Scan for the cell matching the given text and deliver its (X, Y) coordinate at center. 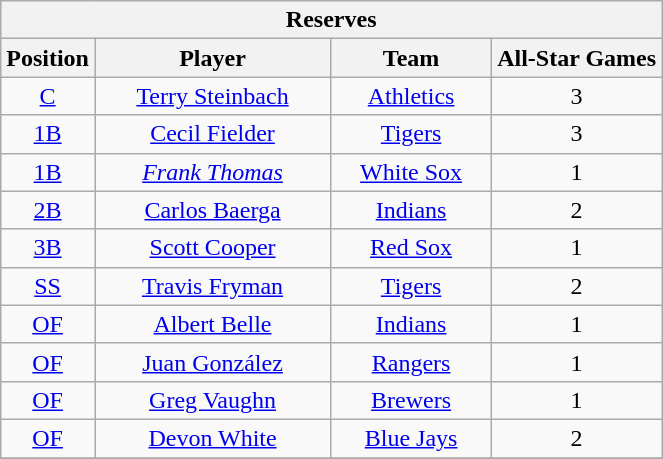
Athletics (412, 96)
Brewers (412, 400)
Juan González (212, 362)
Player (212, 58)
Scott Cooper (212, 248)
C (48, 96)
Red Sox (412, 248)
Greg Vaughn (212, 400)
Rangers (412, 362)
Albert Belle (212, 324)
White Sox (412, 172)
Team (412, 58)
Carlos Baerga (212, 210)
Devon White (212, 438)
Frank Thomas (212, 172)
Reserves (332, 20)
Cecil Fielder (212, 134)
2B (48, 210)
All-Star Games (577, 58)
SS (48, 286)
Blue Jays (412, 438)
3B (48, 248)
Travis Fryman (212, 286)
Terry Steinbach (212, 96)
Position (48, 58)
